Output the [x, y] coordinate of the center of the cell containing the given text.  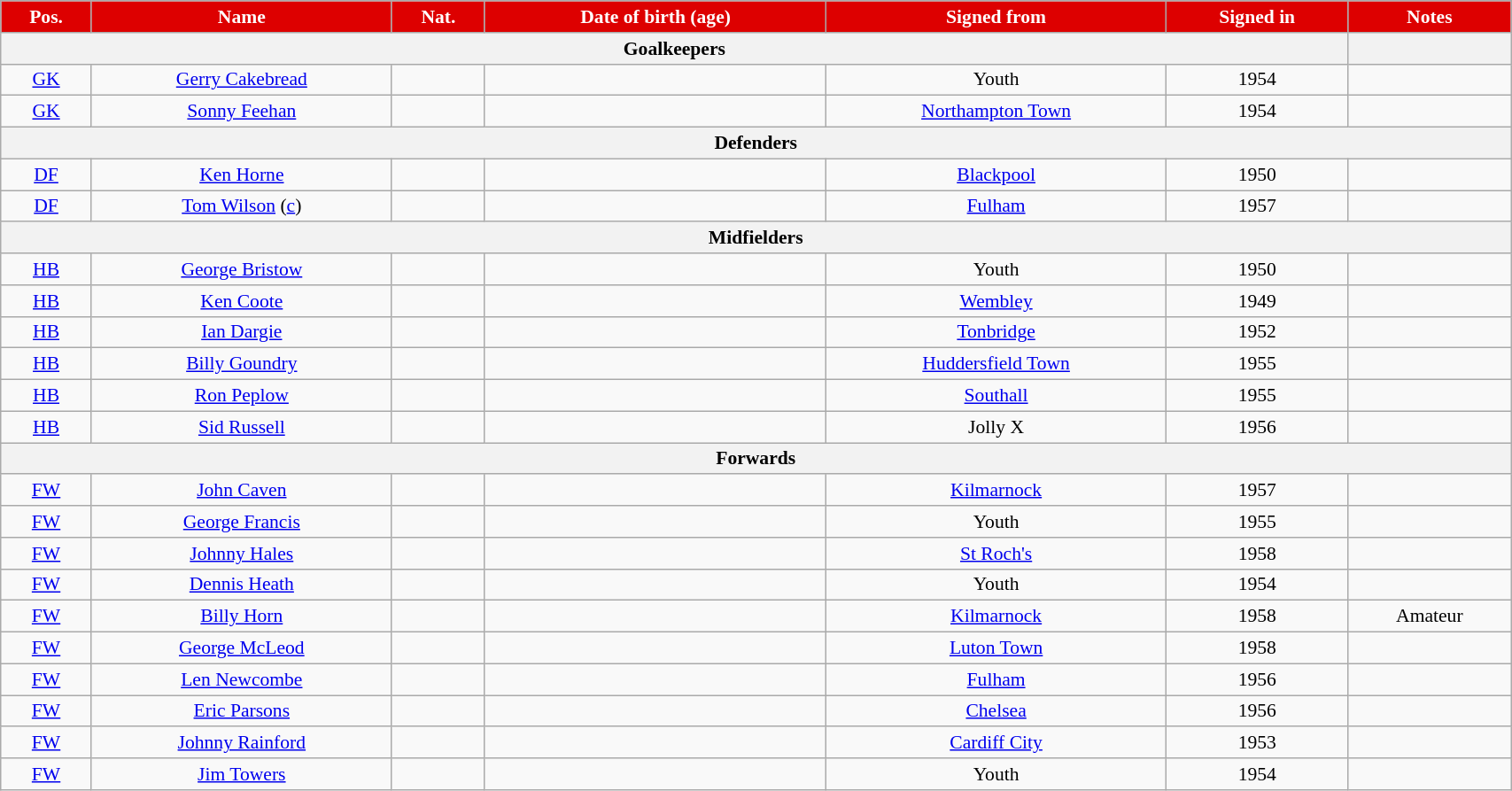
George Francis [241, 522]
Blackpool [996, 174]
St Roch's [996, 554]
Tom Wilson (c) [241, 206]
1949 [1257, 301]
Date of birth (age) [655, 17]
Pos. [46, 17]
Ron Peplow [241, 396]
Ian Dargie [241, 332]
Johnny Rainford [241, 743]
Cardiff City [996, 743]
Len Newcombe [241, 679]
Defenders [756, 143]
Jim Towers [241, 774]
Sonny Feehan [241, 112]
Billy Goundry [241, 364]
Eric Parsons [241, 711]
1953 [1257, 743]
John Caven [241, 491]
Jolly X [996, 427]
Amateur [1430, 617]
Sid Russell [241, 427]
Huddersfield Town [996, 364]
Ken Coote [241, 301]
Wembley [996, 301]
Midfielders [756, 238]
Northampton Town [996, 112]
Signed in [1257, 17]
Johnny Hales [241, 554]
George Bristow [241, 269]
Forwards [756, 459]
1952 [1257, 332]
Southall [996, 396]
Dennis Heath [241, 585]
Gerry Cakebread [241, 80]
Goalkeepers [675, 49]
Luton Town [996, 648]
George McLeod [241, 648]
Tonbridge [996, 332]
Chelsea [996, 711]
Nat. [438, 17]
Signed from [996, 17]
Name [241, 17]
Notes [1430, 17]
Ken Horne [241, 174]
Billy Horn [241, 617]
